Identify which cell holds the provided text, then report its [x, y] central coordinate. 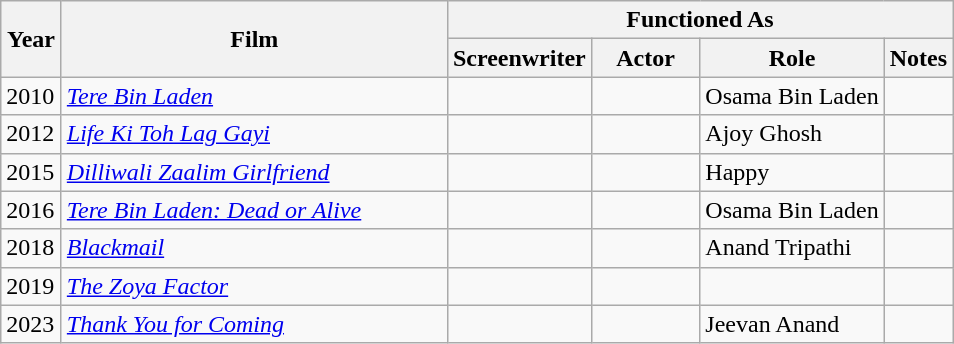
The Zoya Factor [254, 286]
Actor [646, 58]
Blackmail [254, 248]
Screenwriter [519, 58]
2016 [32, 210]
2018 [32, 248]
Functioned As [700, 20]
Year [32, 39]
2012 [32, 134]
2019 [32, 286]
Dilliwali Zaalim Girlfriend [254, 172]
Life Ki Toh Lag Gayi [254, 134]
Ajoy Ghosh [792, 134]
2010 [32, 96]
Role [792, 58]
Tere Bin Laden [254, 96]
Tere Bin Laden: Dead or Alive [254, 210]
Anand Tripathi [792, 248]
Jeevan Anand [792, 324]
Happy [792, 172]
Film [254, 39]
Thank You for Coming [254, 324]
2023 [32, 324]
2015 [32, 172]
Notes [918, 58]
